Pinpoint the cell where the given text exists, returning its [X, Y] midpoint coordinate. 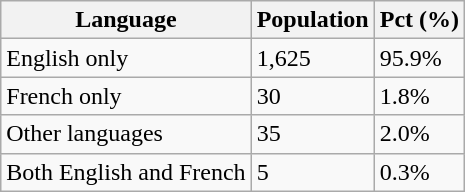
2.0% [419, 134]
0.3% [419, 172]
1.8% [419, 96]
35 [312, 134]
5 [312, 172]
English only [126, 58]
95.9% [419, 58]
Both English and French [126, 172]
1,625 [312, 58]
Pct (%) [419, 20]
30 [312, 96]
Other languages [126, 134]
Language [126, 20]
French only [126, 96]
Population [312, 20]
